Return [x, y] of the center of cell containing provided text 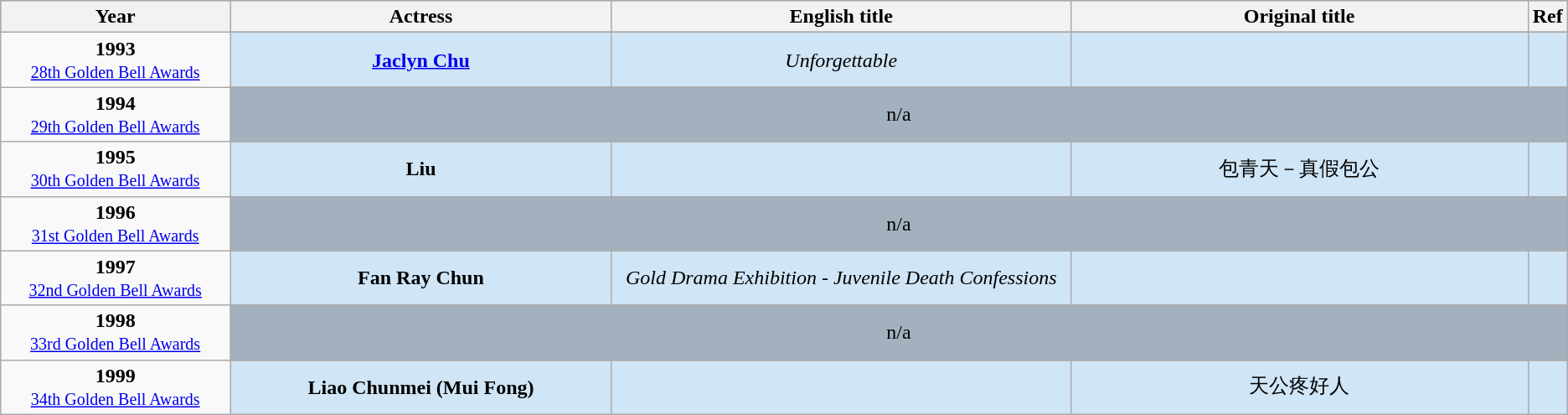
1994 29th Golden Bell Awards [116, 114]
Liao Chunmei (Mui Fong) [421, 387]
Unforgettable [841, 60]
1995 30th Golden Bell Awards [116, 169]
1993 28th Golden Bell Awards [116, 60]
1999 34th Golden Bell Awards [116, 387]
English title [841, 17]
Actress [421, 17]
Liu [421, 169]
包青天－真假包公 [1299, 169]
Year [116, 17]
1998 33rd Golden Bell Awards [116, 332]
Jaclyn Chu [421, 60]
天公疼好人 [1299, 387]
1997 32nd Golden Bell Awards [116, 278]
Fan Ray Chun [421, 278]
Ref [1548, 17]
Gold Drama Exhibition - Juvenile Death Confessions [841, 278]
Original title [1299, 17]
1996 31st Golden Bell Awards [116, 223]
